Determine the (x, y) coordinate at the center of the cell enclosing the given text.  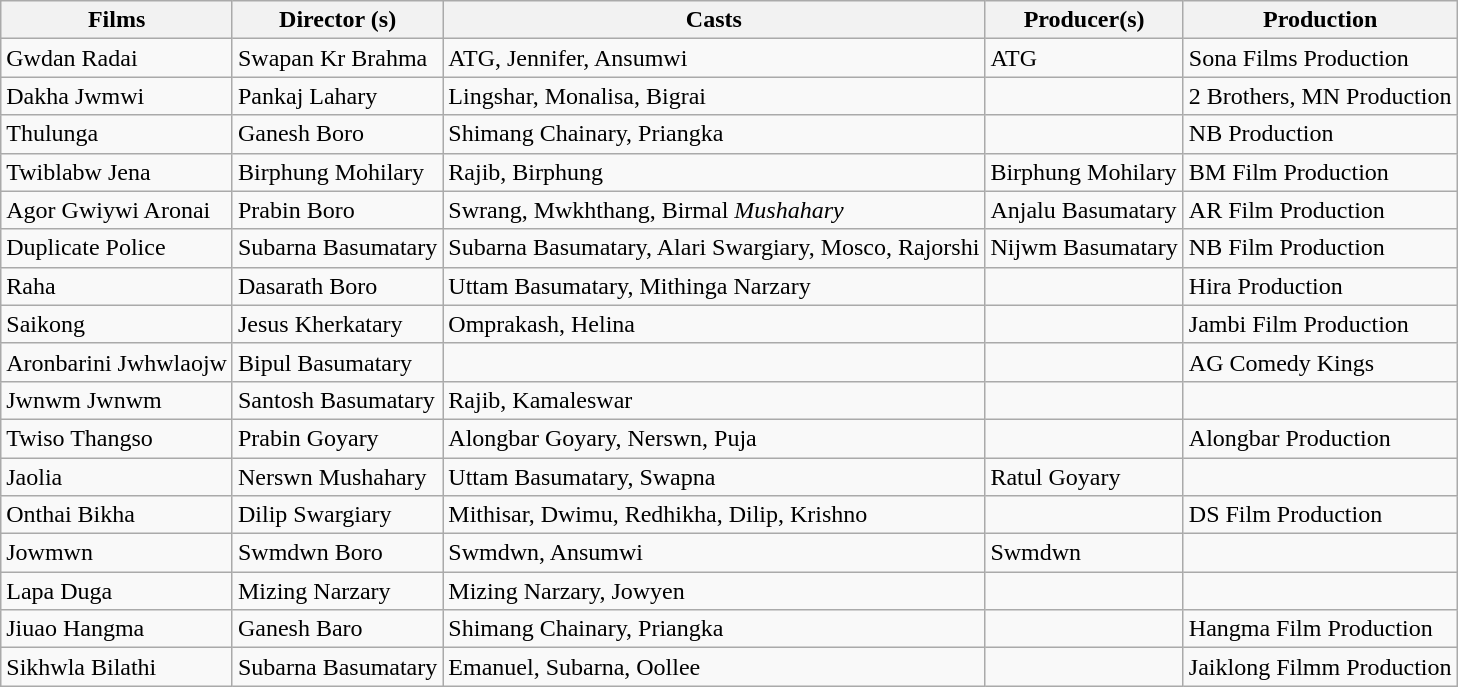
Swmdwn (1084, 553)
Films (117, 20)
Bipul Basumatary (337, 362)
Mizing Narzary, Jowyen (714, 591)
Rajib, Birphung (714, 172)
Jwnwm Jwnwm (117, 400)
Hira Production (1320, 286)
ATG, Jennifer, Ansumwi (714, 58)
Producer(s) (1084, 20)
Lingshar, Monalisa, Bigrai (714, 96)
NB Film Production (1320, 248)
NB Production (1320, 134)
Nerswn Mushahary (337, 477)
Swapan Kr Brahma (337, 58)
Onthai Bikha (117, 515)
Ganesh Baro (337, 629)
Raha (117, 286)
Twiblabw Jena (117, 172)
Swmdwn, Ansumwi (714, 553)
Agor Gwiywi Aronai (117, 210)
Anjalu Basumatary (1084, 210)
Dilip Swargiary (337, 515)
AR Film Production (1320, 210)
Prabin Goyary (337, 438)
2 Brothers, MN Production (1320, 96)
Dasarath Boro (337, 286)
Jaolia (117, 477)
Sona Films Production (1320, 58)
Dakha Jwmwi (117, 96)
Nijwm Basumatary (1084, 248)
Jaiklong Filmm Production (1320, 667)
Jambi Film Production (1320, 324)
Santosh Basumatary (337, 400)
Sikhwla Bilathi (117, 667)
Alongbar Production (1320, 438)
ATG (1084, 58)
Gwdan Radai (117, 58)
Hangma Film Production (1320, 629)
Director (s) (337, 20)
Uttam Basumatary, Swapna (714, 477)
Jowmwn (117, 553)
Emanuel, Subarna, Oollee (714, 667)
Omprakash, Helina (714, 324)
Aronbarini Jwhwlaojw (117, 362)
Ganesh Boro (337, 134)
DS Film Production (1320, 515)
Lapa Duga (117, 591)
Jesus Kherkatary (337, 324)
Ratul Goyary (1084, 477)
Mithisar, Dwimu, Redhikha, Dilip, Krishno (714, 515)
Jiuao Hangma (117, 629)
Uttam Basumatary, Mithinga Narzary (714, 286)
Casts (714, 20)
BM Film Production (1320, 172)
Duplicate Police (117, 248)
AG Comedy Kings (1320, 362)
Saikong (117, 324)
Alongbar Goyary, Nerswn, Puja (714, 438)
Twiso Thangso (117, 438)
Pankaj Lahary (337, 96)
Mizing Narzary (337, 591)
Prabin Boro (337, 210)
Production (1320, 20)
Subarna Basumatary, Alari Swargiary, Mosco, Rajorshi (714, 248)
Swrang, Mwkhthang, Birmal Mushahary (714, 210)
Thulunga (117, 134)
Rajib, Kamaleswar (714, 400)
Swmdwn Boro (337, 553)
